Detect which cell encompasses the target text, then output its (x, y) center coordinate. 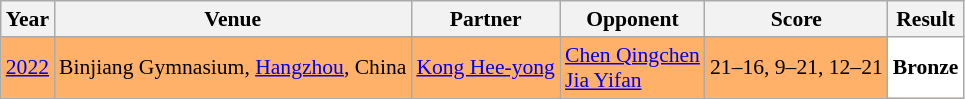
Opponent (632, 19)
Kong Hee-yong (486, 68)
Partner (486, 19)
Chen Qingchen Jia Yifan (632, 68)
Bronze (926, 68)
Score (796, 19)
Result (926, 19)
Year (28, 19)
Venue (232, 19)
Binjiang Gymnasium, Hangzhou, China (232, 68)
2022 (28, 68)
21–16, 9–21, 12–21 (796, 68)
